From the cell containing the given text, extract its center point as (X, Y) coordinate. 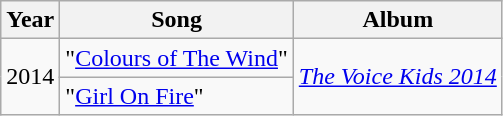
The Voice Kids 2014 (398, 77)
2014 (30, 77)
"Girl On Fire" (176, 96)
Year (30, 20)
Album (398, 20)
Song (176, 20)
"Colours of The Wind" (176, 58)
